Scan for the cell matching the given text and deliver its [X, Y] coordinate at center. 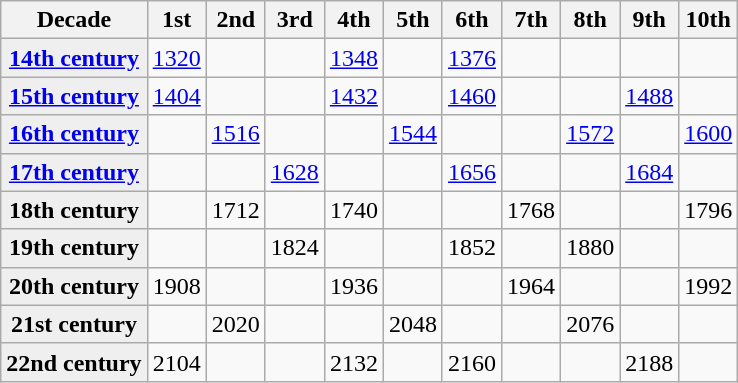
2104 [176, 362]
1712 [236, 210]
16th century [74, 134]
19th century [74, 248]
1488 [650, 96]
Decade [74, 20]
1st [176, 20]
1656 [472, 172]
1404 [176, 96]
2076 [590, 324]
1852 [472, 248]
4th [354, 20]
1460 [472, 96]
1796 [708, 210]
22nd century [74, 362]
1936 [354, 286]
1544 [412, 134]
15th century [74, 96]
1684 [650, 172]
2048 [412, 324]
14th century [74, 58]
1992 [708, 286]
1880 [590, 248]
18th century [74, 210]
6th [472, 20]
1740 [354, 210]
17th century [74, 172]
2188 [650, 362]
3rd [294, 20]
1768 [532, 210]
21st century [74, 324]
1432 [354, 96]
20th century [74, 286]
1348 [354, 58]
1320 [176, 58]
5th [412, 20]
1628 [294, 172]
1908 [176, 286]
2132 [354, 362]
10th [708, 20]
1376 [472, 58]
7th [532, 20]
1824 [294, 248]
1964 [532, 286]
8th [590, 20]
2160 [472, 362]
1600 [708, 134]
1516 [236, 134]
2nd [236, 20]
1572 [590, 134]
9th [650, 20]
2020 [236, 324]
